Extract the [x, y] coordinate from the center of the cell holding the provided text.  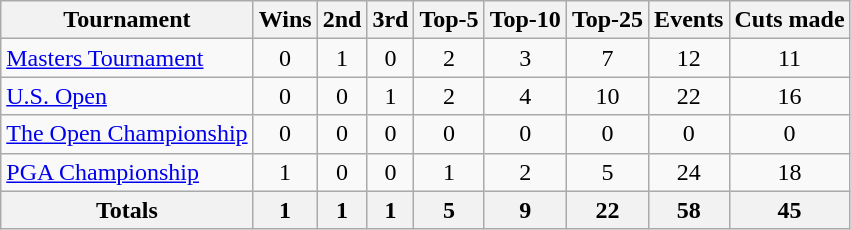
Events [689, 20]
The Open Championship [127, 134]
12 [689, 58]
16 [790, 96]
45 [790, 210]
3 [525, 58]
Wins [285, 20]
U.S. Open [127, 96]
Top-10 [525, 20]
Top-5 [449, 20]
2nd [342, 20]
58 [689, 210]
24 [689, 172]
18 [790, 172]
10 [607, 96]
3rd [390, 20]
Totals [127, 210]
Top-25 [607, 20]
9 [525, 210]
11 [790, 58]
Cuts made [790, 20]
Masters Tournament [127, 58]
Tournament [127, 20]
PGA Championship [127, 172]
7 [607, 58]
4 [525, 96]
